Identify which cell holds the provided text, then report its [x, y] central coordinate. 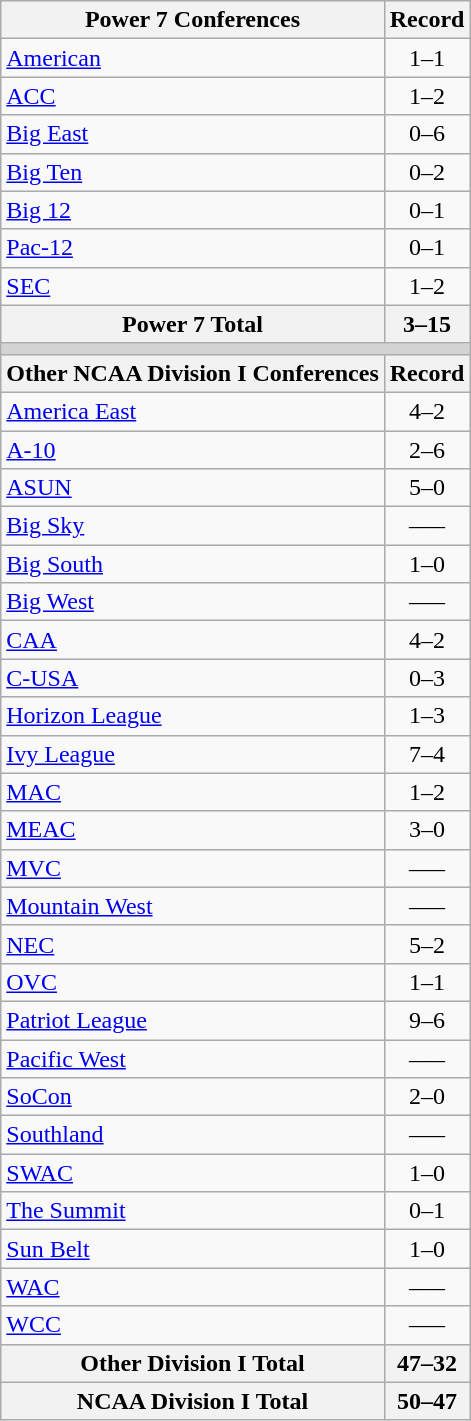
2–0 [427, 1097]
WAC [193, 1287]
3–15 [427, 324]
Horizon League [193, 716]
C-USA [193, 678]
Sun Belt [193, 1249]
0–2 [427, 172]
SEC [193, 286]
Power 7 Conferences [193, 20]
MEAC [193, 830]
50–47 [427, 1401]
OVC [193, 982]
A-10 [193, 449]
Southland [193, 1135]
3–0 [427, 830]
ASUN [193, 488]
MVC [193, 868]
0–3 [427, 678]
SoCon [193, 1097]
5–0 [427, 488]
Other NCAA Division I Conferences [193, 373]
Big 12 [193, 210]
American [193, 58]
Mountain West [193, 906]
0–6 [427, 134]
5–2 [427, 944]
Pac-12 [193, 248]
NCAA Division I Total [193, 1401]
SWAC [193, 1173]
NEC [193, 944]
ACC [193, 96]
Big East [193, 134]
America East [193, 411]
Pacific West [193, 1059]
Patriot League [193, 1020]
47–32 [427, 1363]
Big West [193, 602]
9–6 [427, 1020]
Ivy League [193, 754]
MAC [193, 792]
CAA [193, 640]
The Summit [193, 1211]
2–6 [427, 449]
Power 7 Total [193, 324]
1–3 [427, 716]
Big Sky [193, 526]
WCC [193, 1325]
Other Division I Total [193, 1363]
7–4 [427, 754]
Big South [193, 564]
Big Ten [193, 172]
